Scan for the cell matching the given text and deliver its (X, Y) coordinate at center. 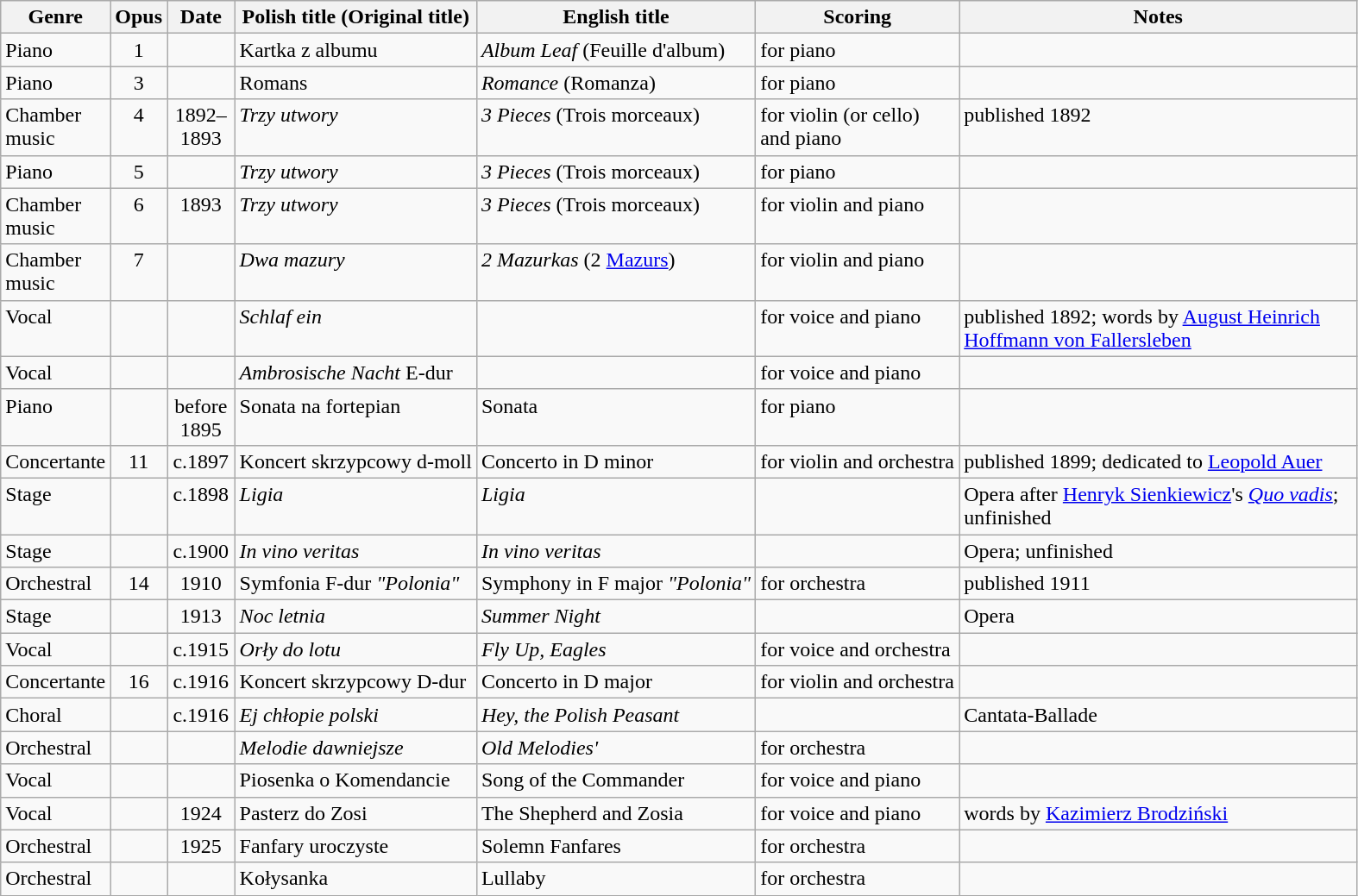
Pasterz do Zosi (355, 813)
3 (139, 83)
published 1892 (1158, 128)
Album Leaf (Feuille d'album) (616, 50)
Concerto in D major (616, 682)
1924 (202, 813)
Kartka z albumu (355, 50)
1 (139, 50)
Opera after Henryk Sienkiewicz's Quo vadis; unfinished (1158, 505)
1913 (202, 617)
Hey, the Polish Peasant (616, 715)
Piosenka o Komendancie (355, 780)
Koncert skrzypcowy D-dur (355, 682)
Symfonia F-dur "Polonia" (355, 584)
Fly Up, Eagles (616, 649)
Lullaby (616, 879)
Fanfary uroczyste (355, 846)
Kołysanka (355, 879)
6 (139, 216)
Romans (355, 83)
Opera; unfinished (1158, 551)
before 1895 (202, 417)
Ej chłopie polski (355, 715)
Genre (55, 17)
English title (616, 17)
published 1911 (1158, 584)
1893 (202, 216)
Noc letnia (355, 617)
Schlaf ein (355, 328)
1892–1893 (202, 128)
Date (202, 17)
Sonata (616, 417)
1910 (202, 584)
Song of the Commander (616, 780)
for voice and orchestra (858, 649)
Solemn Fanfares (616, 846)
Melodie dawniejsze (355, 748)
Opera (1158, 617)
Notes (1158, 17)
Ambrosische Nacht E-dur (355, 373)
published 1892; words by August Heinrich Hoffmann von Fallersleben (1158, 328)
2 Mazurkas (2 Mazurs) (616, 273)
16 (139, 682)
Scoring (858, 17)
The Shepherd and Zosia (616, 813)
14 (139, 584)
for violin (or cello) and piano (858, 128)
c.1898 (202, 505)
c.1915 (202, 649)
Old Melodies' (616, 748)
published 1899; dedicated to Leopold Auer (1158, 461)
Koncert skrzypcowy d-moll (355, 461)
Romance (Romanza) (616, 83)
Dwa mazury (355, 273)
Symphony in F major "Polonia" (616, 584)
4 (139, 128)
Polish title (Original title) (355, 17)
words by Kazimierz Brodziński (1158, 813)
Choral (55, 715)
Sonata na fortepian (355, 417)
Cantata-Ballade (1158, 715)
1925 (202, 846)
c.1897 (202, 461)
Orły do lotu (355, 649)
11 (139, 461)
5 (139, 172)
7 (139, 273)
Opus (139, 17)
Concerto in D minor (616, 461)
c.1900 (202, 551)
Summer Night (616, 617)
